Determine the [x, y] coordinate at the center of the cell enclosing the given text.  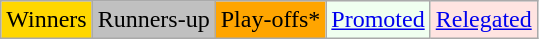
Winners [46, 20]
Play-offs* [270, 20]
Runners-up [154, 20]
Promoted [378, 20]
Relegated [484, 20]
